Return the (X, Y) coordinate for the center point of the cell that contains the specified text.  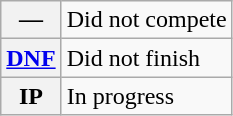
Did not compete (146, 20)
In progress (146, 96)
DNF (31, 58)
— (31, 20)
Did not finish (146, 58)
IP (31, 96)
